Return [x, y] of the center of cell containing provided text 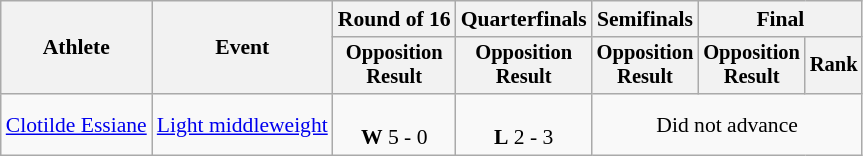
Final [780, 19]
Light middleweight [242, 124]
L 2 - 3 [524, 124]
Clotilde Essiane [76, 124]
W 5 - 0 [394, 124]
Did not advance [728, 124]
Round of 16 [394, 19]
Quarterfinals [524, 19]
Athlete [76, 48]
Semifinals [646, 19]
Rank [834, 66]
Event [242, 48]
